Identify which cell holds the provided text, then report its (X, Y) central coordinate. 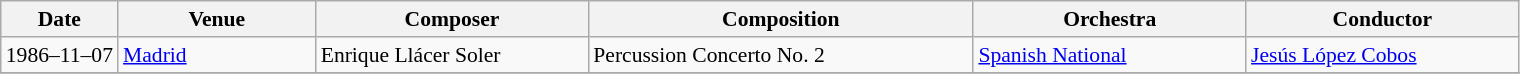
Enrique Llácer Soler (452, 55)
Percussion Concerto No. 2 (780, 55)
Orchestra (1110, 19)
Venue (217, 19)
Spanish National (1110, 55)
Composer (452, 19)
1986–11–07 (60, 55)
Date (60, 19)
Jesús López Cobos (1382, 55)
Conductor (1382, 19)
Madrid (217, 55)
Composition (780, 19)
